From the cell containing the given text, extract its center point as [x, y] coordinate. 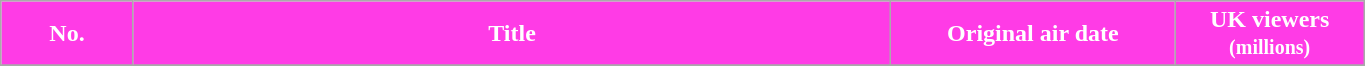
UK viewers(millions) [1270, 34]
Title [512, 34]
Original air date [1033, 34]
No. [68, 34]
